Scan for the cell matching the given text and deliver its [X, Y] coordinate at center. 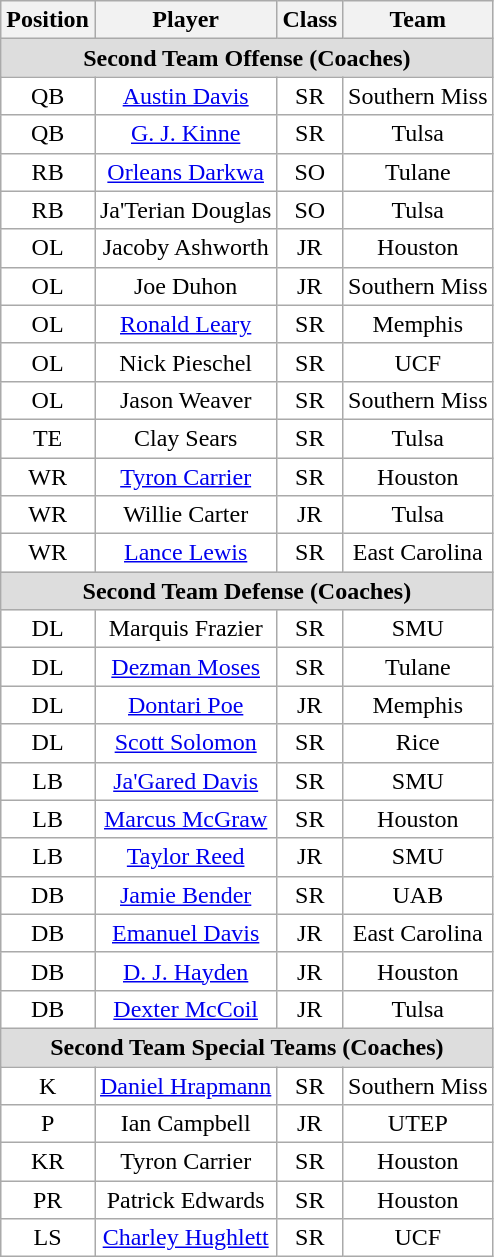
K [48, 1085]
Scott Solomon [185, 743]
KR [48, 1162]
Orleans Darkwa [185, 172]
Marquis Frazier [185, 629]
Ian Campbell [185, 1124]
Austin Davis [185, 96]
UTEP [418, 1124]
Taylor Reed [185, 857]
Joe Duhon [185, 286]
Player [185, 20]
P [48, 1124]
D. J. Hayden [185, 971]
TE [48, 438]
Emanuel Davis [185, 933]
Second Team Special Teams (Coaches) [247, 1047]
Clay Sears [185, 438]
Ja'Terian Douglas [185, 210]
G. J. Kinne [185, 134]
Team [418, 20]
Second Team Offense (Coaches) [247, 58]
Lance Lewis [185, 553]
Willie Carter [185, 515]
Marcus McGraw [185, 819]
Second Team Defense (Coaches) [247, 591]
Jacoby Ashworth [185, 248]
Jamie Bender [185, 895]
Ja'Gared Davis [185, 781]
Daniel Hrapmann [185, 1085]
Ronald Leary [185, 324]
Dexter McCoil [185, 1009]
Dezman Moses [185, 667]
Position [48, 20]
Nick Pieschel [185, 362]
Class [310, 20]
Patrick Edwards [185, 1200]
Dontari Poe [185, 705]
Rice [418, 743]
Jason Weaver [185, 400]
UAB [418, 895]
Charley Hughlett [185, 1238]
LS [48, 1238]
PR [48, 1200]
